Return the (X, Y) coordinate for the center point of the cell that contains the specified text.  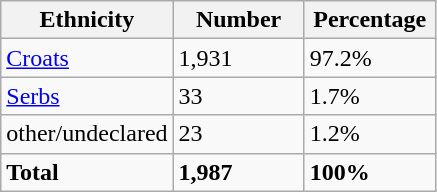
1.7% (370, 96)
1.2% (370, 134)
Percentage (370, 20)
Total (87, 172)
23 (238, 134)
other/undeclared (87, 134)
Serbs (87, 96)
Ethnicity (87, 20)
100% (370, 172)
1,931 (238, 58)
1,987 (238, 172)
33 (238, 96)
Croats (87, 58)
97.2% (370, 58)
Number (238, 20)
